Scan for the cell matching the given text and deliver its (x, y) coordinate at center. 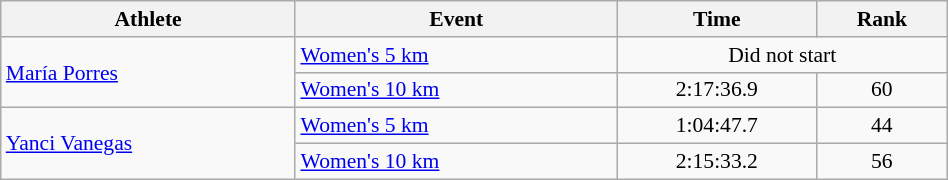
María Porres (148, 72)
Event (456, 19)
Athlete (148, 19)
1:04:47.7 (716, 126)
Did not start (782, 55)
Yanci Vanegas (148, 144)
56 (882, 162)
Time (716, 19)
2:17:36.9 (716, 90)
44 (882, 126)
2:15:33.2 (716, 162)
60 (882, 90)
Rank (882, 19)
